Return (x, y) of the center of cell containing provided text 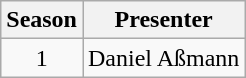
Daniel Aßmann (163, 58)
Season (42, 20)
Presenter (163, 20)
1 (42, 58)
